Determine the (X, Y) coordinate at the center of the cell enclosing the given text.  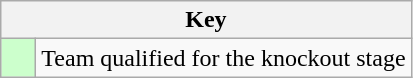
Key (206, 20)
Team qualified for the knockout stage (224, 58)
